Extract the (X, Y) coordinate from the center of the cell holding the provided text.  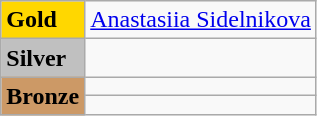
Anastasiia Sidelnikova (201, 20)
Bronze (43, 96)
Gold (43, 20)
Silver (43, 58)
